Scan for the cell matching the given text and deliver its [x, y] coordinate at center. 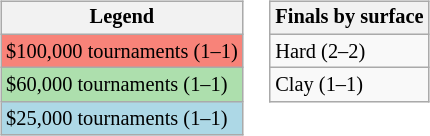
$100,000 tournaments (1–1) [122, 51]
$60,000 tournaments (1–1) [122, 85]
Hard (2–2) [349, 51]
Legend [122, 18]
Clay (1–1) [349, 85]
$25,000 tournaments (1–1) [122, 119]
Finals by surface [349, 18]
